Capture the cell that displays the provided text and extract its (x, y) central coordinate. 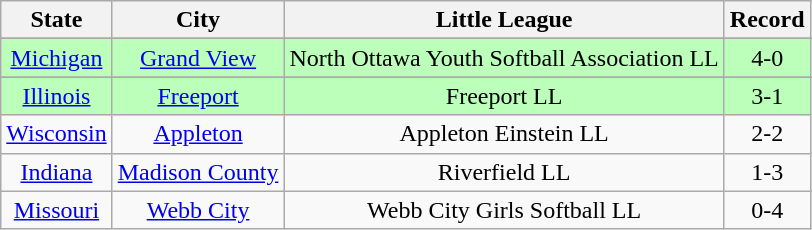
Appleton (198, 134)
4-0 (767, 58)
Appleton Einstein LL (504, 134)
3-1 (767, 96)
1-3 (767, 172)
0-4 (767, 210)
State (56, 20)
Grand View (198, 58)
Webb City Girls Softball LL (504, 210)
Michigan (56, 58)
Little League (504, 20)
Missouri (56, 210)
City (198, 20)
Illinois (56, 96)
Freeport LL (504, 96)
Freeport (198, 96)
North Ottawa Youth Softball Association LL (504, 58)
Indiana (56, 172)
Record (767, 20)
Riverfield LL (504, 172)
Wisconsin (56, 134)
Madison County (198, 172)
Webb City (198, 210)
2-2 (767, 134)
